Find where the given text appears and provide that cell's center as [X, Y] coordinate. 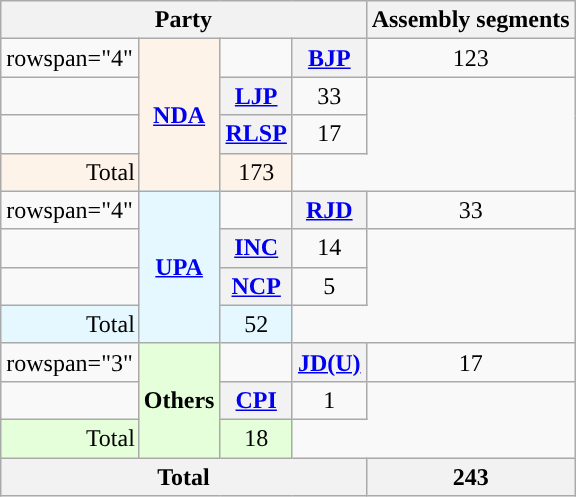
Assembly segments [470, 20]
rowspan="3" [70, 362]
Party [184, 20]
UPA [179, 267]
52 [256, 324]
NDA [179, 115]
RLSP [256, 134]
173 [256, 172]
JD(U) [329, 362]
INC [256, 248]
LJP [256, 96]
243 [470, 477]
BJP [329, 58]
1 [329, 400]
14 [329, 248]
18 [256, 438]
CPI [256, 400]
NCP [256, 286]
5 [329, 286]
Others [179, 400]
123 [470, 58]
RJD [329, 210]
